Extract the [X, Y] coordinate from the center of the cell holding the provided text.  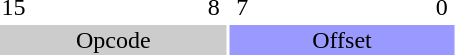
Offset [342, 40]
Opcode [113, 40]
